Capture the cell that displays the provided text and extract its [X, Y] central coordinate. 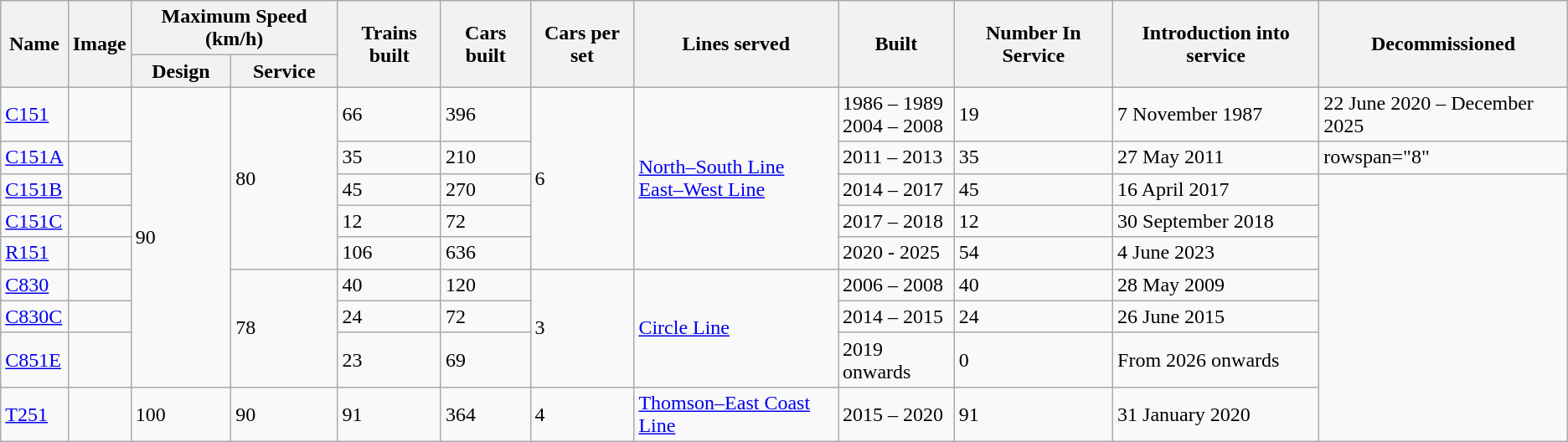
7 November 1987 [1216, 114]
80 [285, 177]
North–South LineEast–West Line [736, 177]
106 [389, 253]
R151 [34, 253]
T251 [34, 414]
2014 – 2017 [896, 189]
Built [896, 44]
Introduction into service [1216, 44]
0 [1034, 360]
C851E [34, 360]
396 [486, 114]
270 [486, 189]
6 [582, 177]
C151B [34, 189]
78 [285, 328]
19 [1034, 114]
100 [181, 414]
2020 - 2025 [896, 253]
Cars per set [582, 44]
C830C [34, 316]
3 [582, 328]
16 April 2017 [1216, 189]
22 June 2020 – December 2025 [1444, 114]
Name [34, 44]
2019 onwards [896, 360]
C151C [34, 221]
rowspan="8" [1444, 157]
27 May 2011 [1216, 157]
Service [285, 71]
2015 – 2020 [896, 414]
C151A [34, 157]
Image [99, 44]
4 June 2023 [1216, 253]
66 [389, 114]
54 [1034, 253]
1986 – 19892004 – 2008 [896, 114]
120 [486, 285]
Trains built [389, 44]
2014 – 2015 [896, 316]
2006 – 2008 [896, 285]
Cars built [486, 44]
2017 – 2018 [896, 221]
From 2026 onwards [1216, 360]
364 [486, 414]
Thomson–East Coast Line [736, 414]
C151 [34, 114]
4 [582, 414]
210 [486, 157]
Lines served [736, 44]
Maximum Speed (km/h) [235, 28]
Number In Service [1034, 44]
30 September 2018 [1216, 221]
69 [486, 360]
2011 – 2013 [896, 157]
28 May 2009 [1216, 285]
26 June 2015 [1216, 316]
Circle Line [736, 328]
Decommissioned [1444, 44]
31 January 2020 [1216, 414]
636 [486, 253]
Design [181, 71]
C830 [34, 285]
23 [389, 360]
